Return the [X, Y] coordinate for the center point of the cell that contains the specified text.  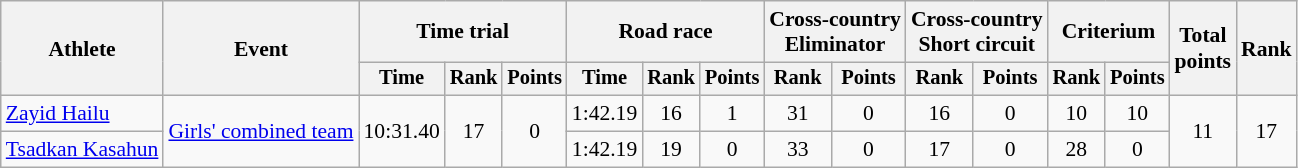
11 [1204, 132]
Time trial [462, 32]
Criterium [1109, 32]
Athlete [82, 48]
Cross-countryEliminator [835, 32]
33 [798, 150]
28 [1077, 150]
Road race [666, 32]
Zayid Hailu [82, 114]
Event [260, 48]
Totalpoints [1204, 48]
Cross-countryShort circuit [977, 32]
31 [798, 114]
1 [732, 114]
Tsadkan Kasahun [82, 150]
10:31.40 [401, 132]
Girls' combined team [260, 132]
19 [671, 150]
